Extract the [X, Y] coordinate from the center of the cell holding the provided text.  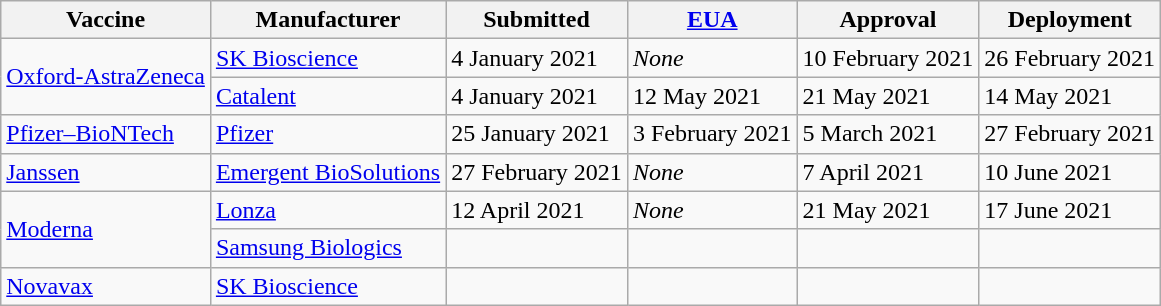
Pfizer [328, 134]
12 April 2021 [537, 210]
Emergent BioSolutions [328, 172]
25 January 2021 [537, 134]
7 April 2021 [888, 172]
Approval [888, 20]
3 February 2021 [712, 134]
Submitted [537, 20]
Pfizer–BioNTech [106, 134]
10 June 2021 [1070, 172]
Novavax [106, 286]
Catalent [328, 96]
Samsung Biologics [328, 248]
Moderna [106, 229]
10 February 2021 [888, 58]
17 June 2021 [1070, 210]
14 May 2021 [1070, 96]
Manufacturer [328, 20]
Deployment [1070, 20]
Lonza [328, 210]
26 February 2021 [1070, 58]
5 March 2021 [888, 134]
Janssen [106, 172]
EUA [712, 20]
Vaccine [106, 20]
12 May 2021 [712, 96]
Oxford-AstraZeneca [106, 77]
